Identify which cell holds the provided text, then report its [x, y] central coordinate. 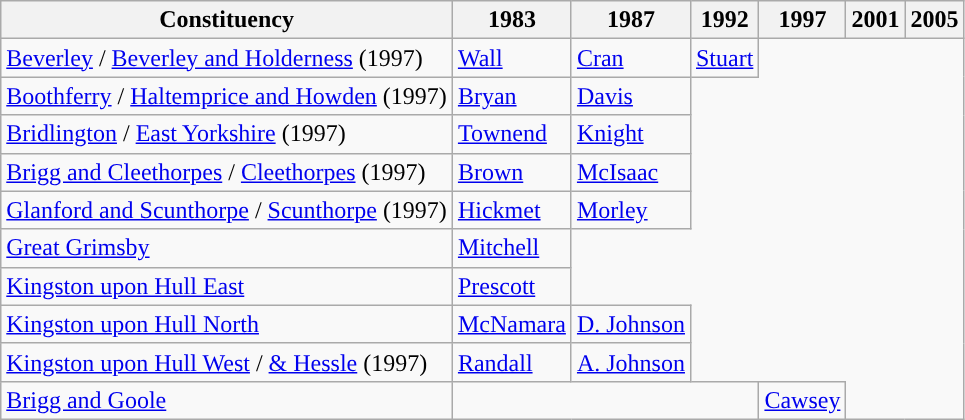
McIsaac [630, 172]
Stuart [724, 58]
Kingston upon Hull West / & Hessle (1997) [227, 362]
Great Grimsby [227, 248]
Kingston upon Hull East [227, 286]
Davis [630, 96]
Brown [512, 172]
2001 [876, 20]
Kingston upon Hull North [227, 324]
Randall [512, 362]
D. Johnson [630, 324]
Cran [630, 58]
1987 [630, 20]
Morley [630, 210]
Prescott [512, 286]
McNamara [512, 324]
Knight [630, 134]
Townend [512, 134]
Hickmet [512, 210]
Constituency [227, 20]
1983 [512, 20]
Boothferry / Haltemprice and Howden (1997) [227, 96]
Wall [512, 58]
Brigg and Goole [227, 400]
1992 [724, 20]
Mitchell [512, 248]
Beverley / Beverley and Holderness (1997) [227, 58]
2005 [934, 20]
Bryan [512, 96]
Cawsey [802, 400]
Glanford and Scunthorpe / Scunthorpe (1997) [227, 210]
A. Johnson [630, 362]
Brigg and Cleethorpes / Cleethorpes (1997) [227, 172]
Bridlington / East Yorkshire (1997) [227, 134]
1997 [802, 20]
